Find where the given text appears and provide that cell's center as [X, Y] coordinate. 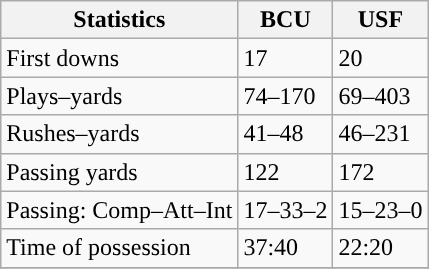
15–23–0 [380, 210]
Statistics [120, 20]
122 [286, 172]
Passing yards [120, 172]
BCU [286, 20]
USF [380, 20]
69–403 [380, 96]
74–170 [286, 96]
46–231 [380, 134]
Time of possession [120, 248]
Rushes–yards [120, 134]
41–48 [286, 134]
172 [380, 172]
17–33–2 [286, 210]
Plays–yards [120, 96]
First downs [120, 58]
Passing: Comp–Att–Int [120, 210]
17 [286, 58]
37:40 [286, 248]
22:20 [380, 248]
20 [380, 58]
